Output the [x, y] coordinate of the center of the cell containing the given text.  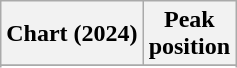
Chart (2024) [72, 34]
Peakposition [189, 34]
